Search for the cell housing the specified text and yield its (x, y) center coordinate. 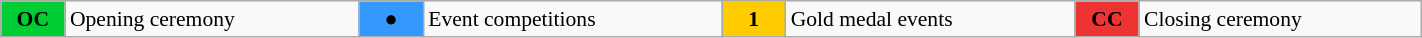
CC (1107, 19)
Event competitions (572, 19)
Closing ceremony (1280, 19)
Gold medal events (930, 19)
Opening ceremony (212, 19)
OC (33, 19)
1 (754, 19)
● (391, 19)
